For the text-containing cell, return its midpoint in (X, Y) coordinate format. 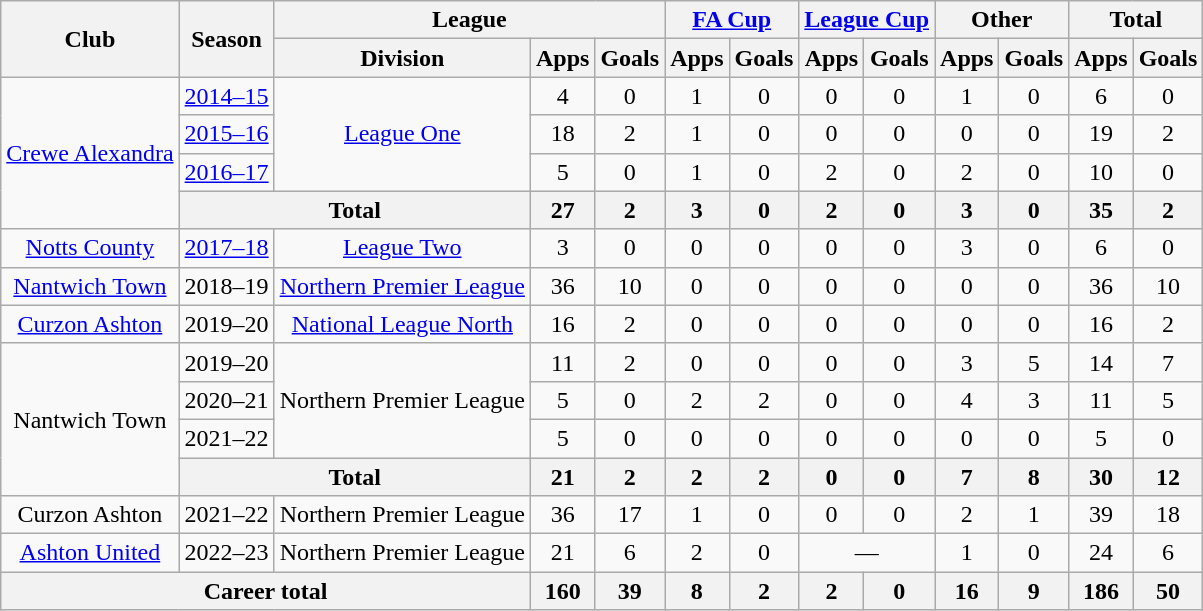
Division (402, 58)
30 (1101, 477)
Other (1002, 20)
Crewe Alexandra (90, 153)
2015–16 (226, 134)
League Cup (867, 20)
2016–17 (226, 172)
186 (1101, 591)
Ashton United (90, 553)
14 (1101, 362)
League One (402, 134)
17 (630, 515)
FA Cup (732, 20)
2020–21 (226, 400)
Season (226, 39)
19 (1101, 134)
2018–19 (226, 286)
160 (562, 591)
2022–23 (226, 553)
Career total (266, 591)
50 (1168, 591)
League Two (402, 248)
National League North (402, 324)
— (867, 553)
9 (1034, 591)
Club (90, 39)
League (469, 20)
24 (1101, 553)
12 (1168, 477)
27 (562, 210)
35 (1101, 210)
2014–15 (226, 96)
Notts County (90, 248)
2017–18 (226, 248)
